Extract the (x, y) coordinate from the center of the cell holding the provided text.  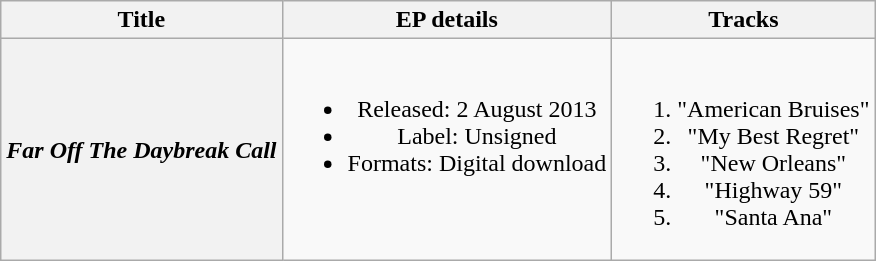
"American Bruises""My Best Regret""New Orleans""Highway 59""Santa Ana" (744, 150)
Released: 2 August 2013Label: UnsignedFormats: Digital download (447, 150)
EP details (447, 20)
Title (142, 20)
Tracks (744, 20)
Far Off The Daybreak Call (142, 150)
